Detect which cell encompasses the target text, then output its [x, y] center coordinate. 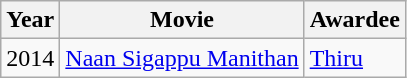
Thiru [354, 58]
Naan Sigappu Manithan [182, 58]
2014 [30, 58]
Awardee [354, 20]
Movie [182, 20]
Year [30, 20]
